Provide the (X, Y) coordinate of the cell's center where the given text is located.  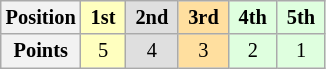
3 (203, 51)
Points (41, 51)
4 (152, 51)
2 (253, 51)
4th (253, 17)
3rd (203, 17)
5th (301, 17)
5 (104, 51)
Position (41, 17)
1 (301, 51)
2nd (152, 17)
1st (104, 17)
